Provide the (X, Y) coordinate of the cell's center where the given text is located.  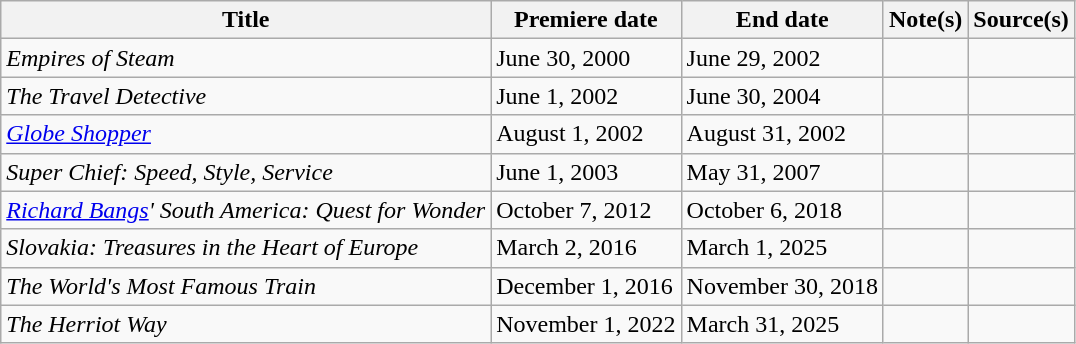
Super Chief: Speed, Style, Service (246, 172)
November 30, 2018 (782, 286)
March 1, 2025 (782, 248)
May 31, 2007 (782, 172)
Slovakia: Treasures in the Heart of Europe (246, 248)
The World's Most Famous Train (246, 286)
Note(s) (925, 20)
March 2, 2016 (586, 248)
Empires of Steam (246, 58)
June 1, 2002 (586, 96)
August 31, 2002 (782, 134)
Globe Shopper (246, 134)
Premiere date (586, 20)
The Travel Detective (246, 96)
June 1, 2003 (586, 172)
November 1, 2022 (586, 324)
August 1, 2002 (586, 134)
October 7, 2012 (586, 210)
June 30, 2004 (782, 96)
The Herriot Way (246, 324)
Richard Bangs' South America: Quest for Wonder (246, 210)
Title (246, 20)
March 31, 2025 (782, 324)
October 6, 2018 (782, 210)
June 30, 2000 (586, 58)
End date (782, 20)
Source(s) (1022, 20)
June 29, 2002 (782, 58)
December 1, 2016 (586, 286)
